Output the [x, y] coordinate of the center of the cell containing the given text.  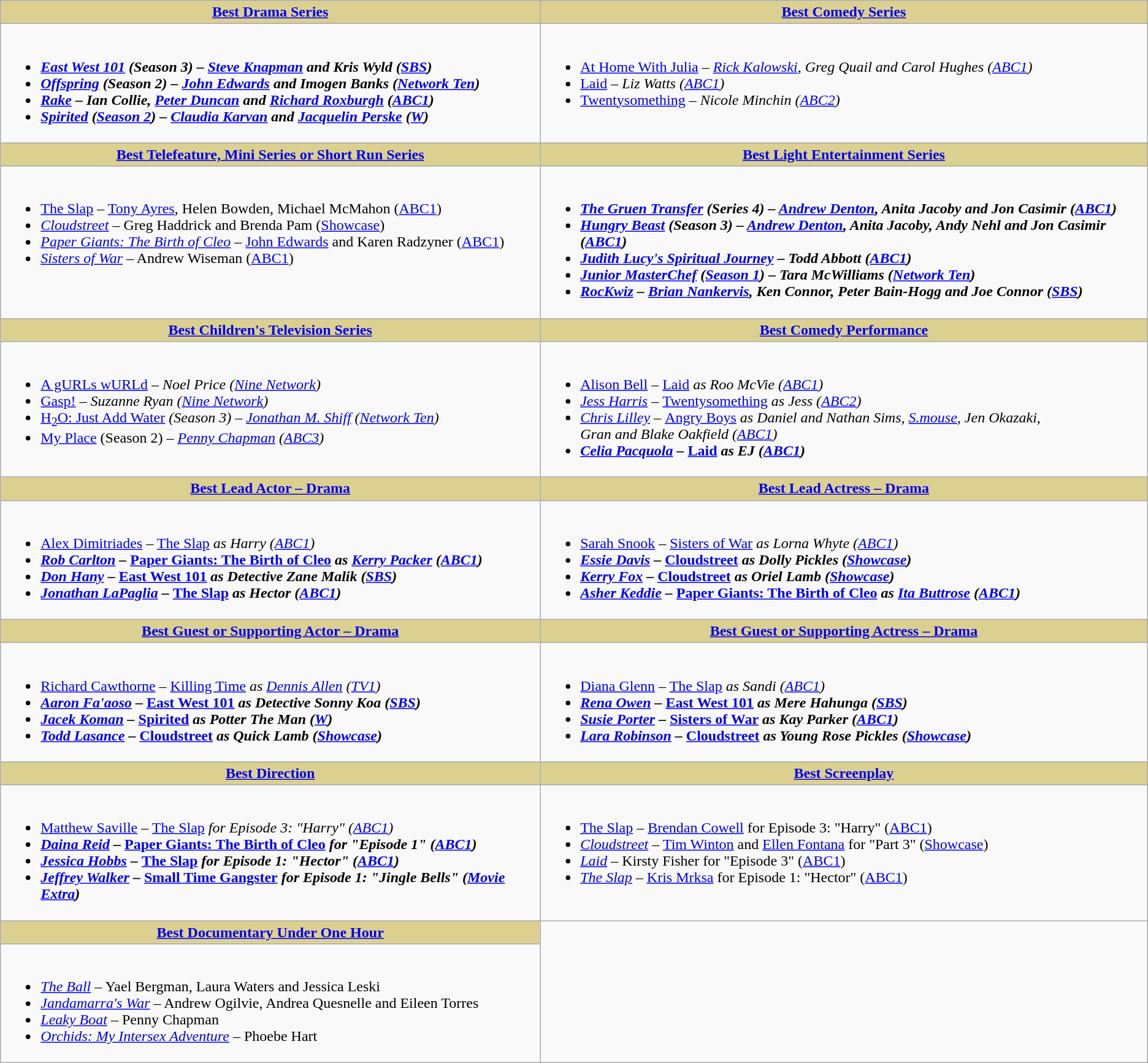
Best Telefeature, Mini Series or Short Run Series [270, 154]
Best Documentary Under One Hour [270, 932]
Best Drama Series [270, 12]
Best Children's Television Series [270, 330]
Best Guest or Supporting Actress – Drama [844, 631]
Best Direction [270, 773]
Best Comedy Series [844, 12]
Best Screenplay [844, 773]
Best Lead Actress – Drama [844, 489]
Best Light Entertainment Series [844, 154]
Best Lead Actor – Drama [270, 489]
Best Comedy Performance [844, 330]
Best Guest or Supporting Actor – Drama [270, 631]
At Home With Julia – Rick Kalowski, Greg Quail and Carol Hughes (ABC1)Laid – Liz Watts (ABC1)Twentysomething – Nicole Minchin (ABC2) [844, 83]
